Extract the (x, y) coordinate from the center of the cell holding the provided text.  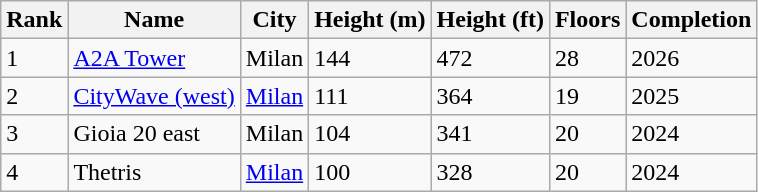
2 (34, 96)
104 (370, 134)
City (274, 20)
Name (154, 20)
100 (370, 172)
341 (490, 134)
Thetris (154, 172)
Gioia 20 east (154, 134)
144 (370, 58)
2025 (692, 96)
Rank (34, 20)
Height (m) (370, 20)
Floors (587, 20)
Completion (692, 20)
1 (34, 58)
28 (587, 58)
4 (34, 172)
111 (370, 96)
CityWave (west) (154, 96)
2026 (692, 58)
364 (490, 96)
A2A Tower (154, 58)
Height (ft) (490, 20)
472 (490, 58)
19 (587, 96)
328 (490, 172)
3 (34, 134)
